Search for the cell housing the specified text and yield its [x, y] center coordinate. 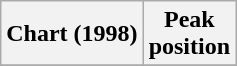
Peakposition [189, 34]
Chart (1998) [72, 34]
